Return the (X, Y) coordinate for the center point of the cell that contains the specified text.  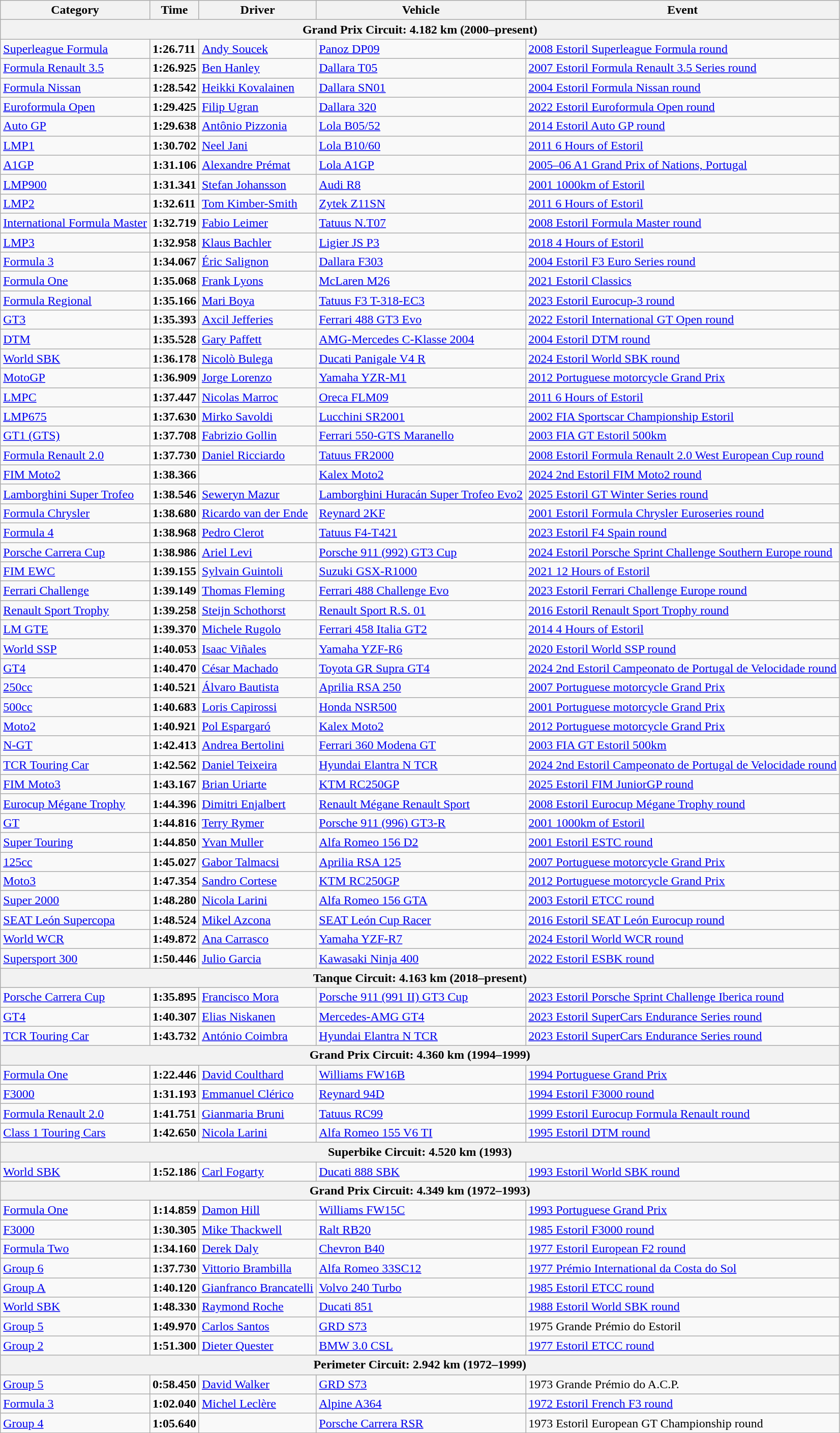
DTM (75, 339)
1:36.178 (174, 359)
Ralt RB20 (421, 1230)
LMP3 (75, 243)
Alfa Romeo 155 V6 TI (421, 1132)
1:32.611 (174, 203)
Lola A1GP (421, 165)
Dallara SN01 (421, 87)
1:38.680 (174, 513)
Ferrari 488 Challenge Evo (421, 591)
Lamborghini Super Trofeo (75, 494)
Superbike Circuit: 4.520 km (1993) (420, 1152)
Sandro Cortese (257, 881)
Mikel Azcona (257, 920)
Time (174, 10)
Porsche Carrera RSR (421, 1423)
Vittorio Brambilla (257, 1268)
Fabio Leimer (257, 223)
Yamaha YZR-M1 (421, 378)
César Machado (257, 668)
1973 Grande Prémio do A.C.P. (682, 1384)
Renault Sport Trophy (75, 610)
António Coimbra (257, 1036)
Ferrari 488 GT3 Evo (421, 320)
1:47.354 (174, 881)
Daniel Ricciardo (257, 455)
Nicolò Bulega (257, 359)
2001 Estoril Formula Chrysler Euroseries round (682, 513)
Andrea Bertolini (257, 745)
1:31.193 (174, 1094)
Auto GP (75, 126)
Williams FW15C (421, 1210)
1:37.708 (174, 436)
1:39.370 (174, 630)
2025 Estoril FIM JuniorGP round (682, 784)
2023 Estoril Eurocup-3 round (682, 301)
Michele Rugolo (257, 630)
1:52.186 (174, 1171)
250cc (75, 688)
World SSP (75, 649)
Group 6 (75, 1268)
Alfa Romeo 156 GTA (421, 901)
Honda NSR500 (421, 707)
LM GTE (75, 630)
2023 Estoril F4 Spain round (682, 532)
Ferrari 458 Italia GT2 (421, 630)
Klaus Bachler (257, 243)
1:39.149 (174, 591)
1994 Estoril F3000 round (682, 1094)
1995 Estoril DTM round (682, 1132)
1:22.446 (174, 1074)
Ricardo van der Ende (257, 513)
125cc (75, 862)
1977 Estoril ETCC round (682, 1346)
500cc (75, 707)
Moto2 (75, 726)
Emmanuel Clérico (257, 1094)
2025 Estoril GT Winter Series round (682, 494)
Damon Hill (257, 1210)
LMP675 (75, 416)
Seweryn Mazur (257, 494)
A1GP (75, 165)
Andy Soucek (257, 49)
Thomas Fleming (257, 591)
1:14.859 (174, 1210)
GT1 (GTS) (75, 436)
Mari Boya (257, 301)
Chevron B40 (421, 1249)
Grand Prix Circuit: 4.349 km (1972–1993) (420, 1191)
Perimeter Circuit: 2.942 km (1972–1999) (420, 1365)
Yamaha YZF-R6 (421, 649)
Antônio Pizzonia (257, 126)
1:44.850 (174, 842)
Ariel Levi (257, 552)
2008 Estoril Formula Master round (682, 223)
Carl Fogarty (257, 1171)
Mirko Savoldi (257, 416)
Axcil Jefferies (257, 320)
Lola B10/60 (421, 145)
LMP1 (75, 145)
1:43.732 (174, 1036)
2021 Estoril Classics (682, 281)
Michel Leclère (257, 1404)
1977 Prémio International da Costa do Sol (682, 1268)
1:40.683 (174, 707)
FIM Moto3 (75, 784)
1:35.528 (174, 339)
Fabrizio Gollin (257, 436)
Filip Ugran (257, 107)
2008 Estoril Formula Renault 2.0 West European Cup round (682, 455)
2020 Estoril World SSP round (682, 649)
1:34.160 (174, 1249)
2001 Estoril ESTC round (682, 842)
Gianmaria Bruni (257, 1113)
1:31.106 (174, 165)
SEAT León Supercopa (75, 920)
Frank Lyons (257, 281)
Ducati 888 SBK (421, 1171)
Sylvain Guintoli (257, 572)
2016 Estoril Renault Sport Trophy round (682, 610)
1:41.751 (174, 1113)
2018 4 Hours of Estoril (682, 243)
2007 Estoril Formula Renault 3.5 Series round (682, 68)
1:35.393 (174, 320)
Julio Garcia (257, 959)
Oreca FLM09 (421, 397)
1:38.546 (174, 494)
Álvaro Bautista (257, 688)
Loris Capirossi (257, 707)
2024 Estoril World WCR round (682, 939)
1:39.258 (174, 610)
2021 12 Hours of Estoril (682, 572)
Driver (257, 10)
Grand Prix Circuit: 4.360 km (1994–1999) (420, 1055)
Porsche 911 (992) GT3 Cup (421, 552)
Grand Prix Circuit: 4.182 km (2000–present) (420, 29)
FIM Moto2 (75, 474)
Dimitri Enjalbert (257, 803)
1:40.120 (174, 1288)
International Formula Master (75, 223)
Ferrari Challenge (75, 591)
1993 Estoril World SBK round (682, 1171)
1:31.341 (174, 184)
Steijn Schothorst (257, 610)
1:38.986 (174, 552)
Lamborghini Huracán Super Trofeo Evo2 (421, 494)
Éric Salignon (257, 262)
1:42.413 (174, 745)
Ferrari 360 Modena GT (421, 745)
2023 Estoril Ferrari Challenge Europe round (682, 591)
Dieter Quester (257, 1346)
Aprilia RSA 250 (421, 688)
2014 4 Hours of Estoril (682, 630)
Mercedes-AMG GT4 (421, 1017)
1993 Portuguese Grand Prix (682, 1210)
1985 Estoril F3000 round (682, 1230)
2014 Estoril Auto GP round (682, 126)
1:51.300 (174, 1346)
Renault Mégane Renault Sport (421, 803)
1994 Portuguese Grand Prix (682, 1074)
Audi R8 (421, 184)
Porsche 911 (996) GT3-R (421, 823)
1:37.630 (174, 416)
1:40.921 (174, 726)
Pol Espargaró (257, 726)
1:05.640 (174, 1423)
2004 Estoril Formula Nissan round (682, 87)
Supersport 300 (75, 959)
Neel Jani (257, 145)
Dallara 320 (421, 107)
Super 2000 (75, 901)
Daniel Teixeira (257, 765)
Isaac Viñales (257, 649)
Moto3 (75, 881)
Francisco Mora (257, 997)
Tanque Circuit: 4.163 km (2018–present) (420, 978)
Super Touring (75, 842)
Ben Hanley (257, 68)
1:45.027 (174, 862)
1:40.470 (174, 668)
Elias Niskanen (257, 1017)
Tatuus F3 T-318-EC3 (421, 301)
AMG-Mercedes C-Klasse 2004 (421, 339)
2022 Estoril International GT Open round (682, 320)
Derek Daly (257, 1249)
Ana Carrasco (257, 939)
1:32.958 (174, 243)
Class 1 Touring Cars (75, 1132)
1:29.425 (174, 107)
Dallara F303 (421, 262)
1:44.396 (174, 803)
1:49.970 (174, 1326)
Tatuus RC99 (421, 1113)
2023 Estoril Porsche Sprint Challenge Iberica round (682, 997)
Kawasaki Ninja 400 (421, 959)
LMP900 (75, 184)
Mike Thackwell (257, 1230)
Jorge Lorenzo (257, 378)
Tatuus N.T07 (421, 223)
1:39.155 (174, 572)
1:29.638 (174, 126)
Tatuus FR2000 (421, 455)
0:58.450 (174, 1384)
1999 Estoril Eurocup Formula Renault round (682, 1113)
N-GT (75, 745)
1:26.925 (174, 68)
1:49.872 (174, 939)
Gabor Talmacsi (257, 862)
Reynard 2KF (421, 513)
Euroformula Open (75, 107)
Tom Kimber-Smith (257, 203)
2022 Estoril Euroformula Open round (682, 107)
1:30.702 (174, 145)
2022 Estoril ESBK round (682, 959)
2016 Estoril SEAT León Eurocup round (682, 920)
Formula Nissan (75, 87)
1:44.816 (174, 823)
1:35.068 (174, 281)
1972 Estoril French F3 round (682, 1404)
BMW 3.0 CSL (421, 1346)
1:42.650 (174, 1132)
1:28.542 (174, 87)
Panoz DP09 (421, 49)
Alfa Romeo 156 D2 (421, 842)
Toyota GR Supra GT4 (421, 668)
Aprilia RSA 125 (421, 862)
Lola B05/52 (421, 126)
1:40.307 (174, 1017)
Event (682, 10)
LMP2 (75, 203)
1:36.909 (174, 378)
2005–06 A1 Grand Prix of Nations, Portugal (682, 165)
1985 Estoril ETCC round (682, 1288)
Renault Sport R.S. 01 (421, 610)
Group A (75, 1288)
2024 Estoril World SBK round (682, 359)
FIM EWC (75, 572)
Brian Uriarte (257, 784)
McLaren M26 (421, 281)
Tatuus F4-T421 (421, 532)
Ducati Panigale V4 R (421, 359)
Formula Renault 3.5 (75, 68)
1:50.446 (174, 959)
Category (75, 10)
Carlos Santos (257, 1326)
1:26.711 (174, 49)
2001 Portuguese motorcycle Grand Prix (682, 707)
1975 Grande Prémio do Estoril (682, 1326)
1:40.053 (174, 649)
Gianfranco Brancatelli (257, 1288)
Yamaha YZF-R7 (421, 939)
Group 4 (75, 1423)
2008 Estoril Eurocup Mégane Trophy round (682, 803)
1:32.719 (174, 223)
David Coulthard (257, 1074)
1:43.167 (174, 784)
1:42.562 (174, 765)
World WCR (75, 939)
Terry Rymer (257, 823)
Formula Regional (75, 301)
Suzuki GSX-R1000 (421, 572)
1988 Estoril World SBK round (682, 1307)
2003 Estoril ETCC round (682, 901)
Williams FW16B (421, 1074)
Vehicle (421, 10)
Pedro Clerot (257, 532)
2002 FIA Sportscar Championship Estoril (682, 416)
Porsche 911 (991 II) GT3 Cup (421, 997)
LMPC (75, 397)
MotoGP (75, 378)
Formula Two (75, 1249)
David Walker (257, 1384)
Raymond Roche (257, 1307)
Superleague Formula (75, 49)
Dallara T05 (421, 68)
1:35.166 (174, 301)
Formula Chrysler (75, 513)
1:35.895 (174, 997)
Alfa Romeo 33SC12 (421, 1268)
Formula 4 (75, 532)
Zytek Z11SN (421, 203)
Reynard 94D (421, 1094)
Lucchini SR2001 (421, 416)
1:34.067 (174, 262)
Eurocup Mégane Trophy (75, 803)
Volvo 240 Turbo (421, 1288)
1977 Estoril European F2 round (682, 1249)
1:48.330 (174, 1307)
1:02.040 (174, 1404)
Alexandre Prémat (257, 165)
Gary Paffett (257, 339)
Heikki Kovalainen (257, 87)
Yvan Muller (257, 842)
2004 Estoril F3 Euro Series round (682, 262)
Ferrari 550-GTS Maranello (421, 436)
1:40.521 (174, 688)
1973 Estoril European GT Championship round (682, 1423)
1:38.366 (174, 474)
GT3 (75, 320)
1:48.524 (174, 920)
2024 Estoril Porsche Sprint Challenge Southern Europe round (682, 552)
1:30.305 (174, 1230)
SEAT León Cup Racer (421, 920)
Group 2 (75, 1346)
1:38.968 (174, 532)
2004 Estoril DTM round (682, 339)
Ligier JS P3 (421, 243)
Stefan Johansson (257, 184)
2008 Estoril Superleague Formula round (682, 49)
2024 2nd Estoril FIM Moto2 round (682, 474)
Nicolas Marroc (257, 397)
1:48.280 (174, 901)
Ducati 851 (421, 1307)
1:37.447 (174, 397)
GT (75, 823)
Alpine A364 (421, 1404)
